Detect which cell encompasses the target text, then output its (X, Y) center coordinate. 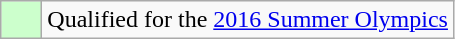
Qualified for the 2016 Summer Olympics (248, 20)
